Return the [X, Y] coordinate for the center point of the cell that contains the specified text.  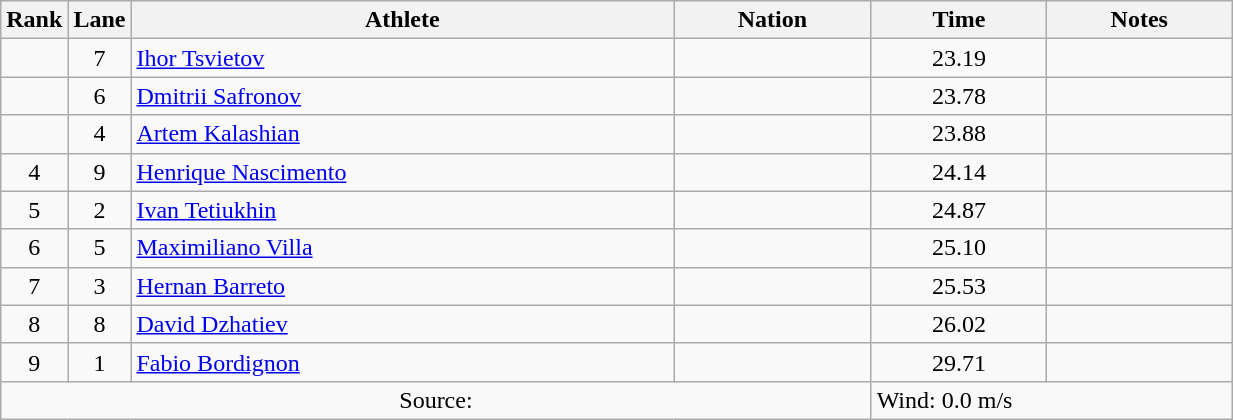
Source: [436, 400]
Maximiliano Villa [402, 248]
23.19 [959, 58]
Dmitrii Safronov [402, 96]
Rank [34, 20]
23.78 [959, 96]
1 [100, 362]
Ivan Tetiukhin [402, 210]
Henrique Nascimento [402, 172]
26.02 [959, 324]
Nation [772, 20]
Lane [100, 20]
2 [100, 210]
David Dzhatiev [402, 324]
24.14 [959, 172]
25.53 [959, 286]
Hernan Barreto [402, 286]
23.88 [959, 134]
Notes [1140, 20]
Athlete [402, 20]
25.10 [959, 248]
Wind: 0.0 m/s [1051, 400]
3 [100, 286]
24.87 [959, 210]
Fabio Bordignon [402, 362]
Time [959, 20]
29.71 [959, 362]
Ihor Tsvietov [402, 58]
Artem Kalashian [402, 134]
